Identify which cell holds the provided text, then report its [x, y] central coordinate. 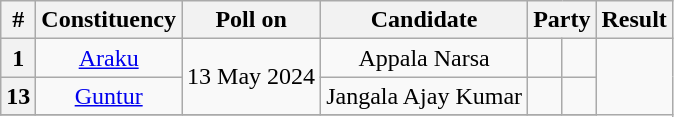
# [18, 20]
Poll on [252, 20]
Appala Narsa [424, 58]
Party [562, 20]
1 [18, 58]
Araku [109, 58]
Result [634, 20]
13 [18, 96]
Jangala Ajay Kumar [424, 96]
Guntur [109, 96]
13 May 2024 [252, 77]
Candidate [424, 20]
Constituency [109, 20]
